Scan for the cell matching the given text and deliver its [X, Y] coordinate at center. 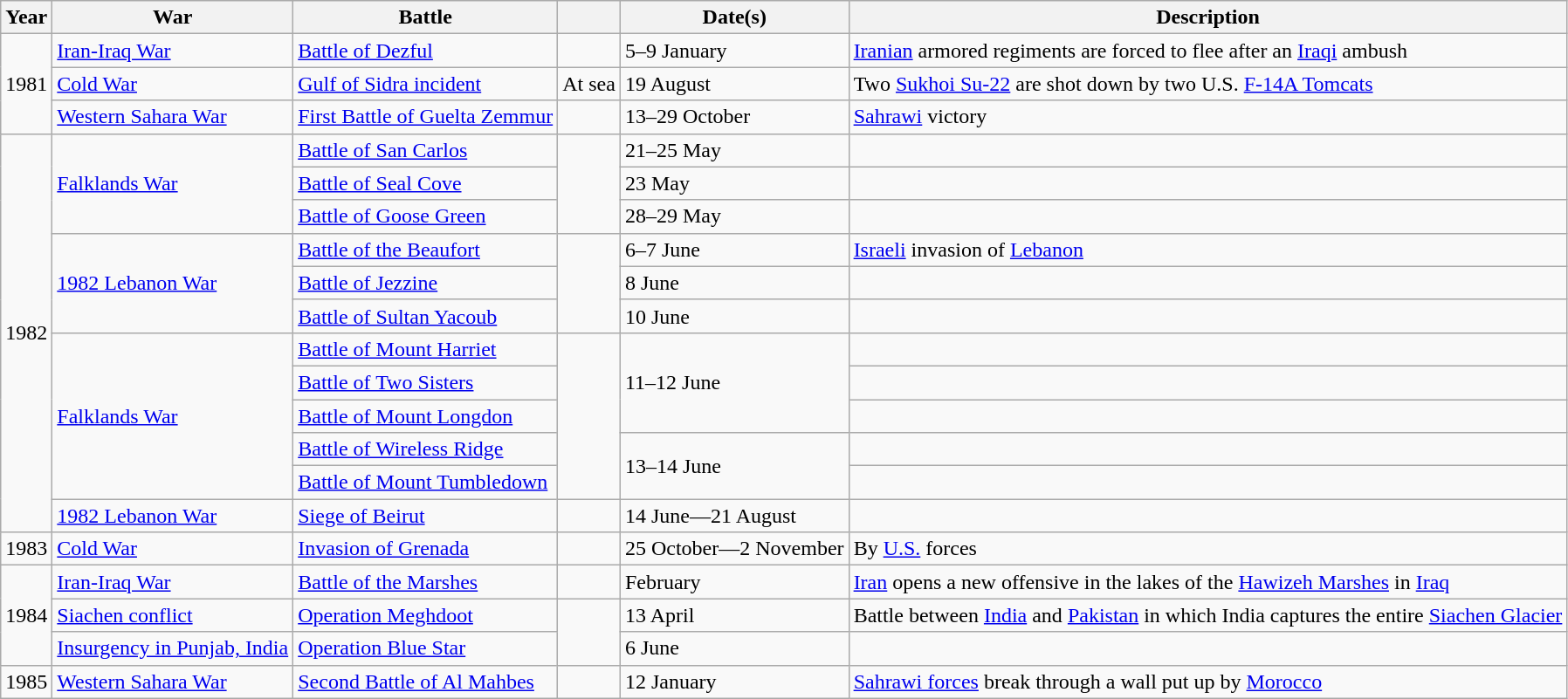
Battle of Dezful [426, 51]
Battle of the Marshes [426, 582]
Second Battle of Al Mahbes [426, 682]
14 June—21 August [734, 516]
Battle of Jezzine [426, 283]
19 August [734, 84]
10 June [734, 316]
Invasion of Grenada [426, 549]
Battle of Seal Cove [426, 183]
Battle between India and Pakistan in which India captures the entire Siachen Glacier [1208, 615]
Battle of San Carlos [426, 150]
Insurgency in Punjab, India [173, 648]
8 June [734, 283]
Siachen conflict [173, 615]
1983 [26, 549]
Year [26, 17]
Gulf of Sidra incident [426, 84]
13–29 October [734, 117]
Battle of Mount Harriet [426, 349]
Battle of Two Sisters [426, 382]
Description [1208, 17]
25 October—2 November [734, 549]
1985 [26, 682]
First Battle of Guelta Zemmur [426, 117]
By U.S. forces [1208, 549]
1984 [26, 615]
1982 [26, 333]
13 April [734, 615]
At sea [589, 84]
War [173, 17]
Battle of the Beaufort [426, 250]
Date(s) [734, 17]
1981 [26, 84]
Battle of Sultan Yacoub [426, 316]
Israeli invasion of Lebanon [1208, 250]
Iranian armored regiments are forced to flee after an Iraqi ambush [1208, 51]
Battle of Mount Tumbledown [426, 483]
6 June [734, 648]
Battle of Goose Green [426, 216]
Battle of Mount Longdon [426, 416]
Operation Meghdoot [426, 615]
February [734, 582]
Sahrawi victory [1208, 117]
5–9 January [734, 51]
Two Sukhoi Su-22 are shot down by two U.S. F-14A Tomcats [1208, 84]
Battle of Wireless Ridge [426, 449]
Sahrawi forces break through a wall put up by Morocco [1208, 682]
Iran opens a new offensive in the lakes of the Hawizeh Marshes in Iraq [1208, 582]
11–12 June [734, 382]
23 May [734, 183]
28–29 May [734, 216]
Siege of Beirut [426, 516]
Operation Blue Star [426, 648]
13–14 June [734, 466]
12 January [734, 682]
Battle [426, 17]
21–25 May [734, 150]
6–7 June [734, 250]
